Determine the (X, Y) coordinate at the center of the cell enclosing the given text.  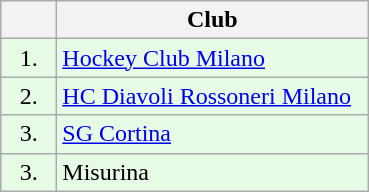
Club (212, 20)
SG Cortina (212, 134)
Hockey Club Milano (212, 58)
Misurina (212, 172)
1. (29, 58)
2. (29, 96)
HC Diavoli Rossoneri Milano (212, 96)
